Determine the [x, y] coordinate at the center of the cell enclosing the given text.  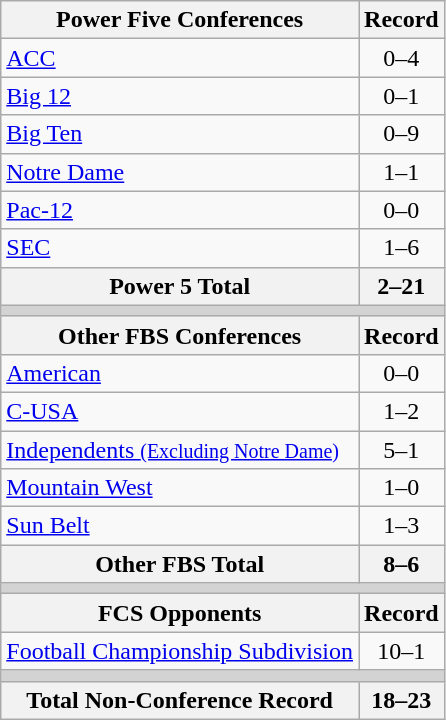
Football Championship Subdivision [180, 651]
1–1 [402, 172]
1–2 [402, 411]
Independents (Excluding Notre Dame) [180, 449]
0–4 [402, 58]
1–0 [402, 488]
FCS Opponents [180, 613]
18–23 [402, 700]
Power Five Conferences [180, 20]
American [180, 373]
Big 12 [180, 96]
0–1 [402, 96]
Notre Dame [180, 172]
10–1 [402, 651]
SEC [180, 248]
ACC [180, 58]
Big Ten [180, 134]
2–21 [402, 286]
1–3 [402, 526]
5–1 [402, 449]
Other FBS Conferences [180, 335]
Other FBS Total [180, 564]
Power 5 Total [180, 286]
Total Non-Conference Record [180, 700]
Mountain West [180, 488]
1–6 [402, 248]
Pac-12 [180, 210]
Sun Belt [180, 526]
C-USA [180, 411]
0–9 [402, 134]
8–6 [402, 564]
